Detect which cell encompasses the target text, then output its (x, y) center coordinate. 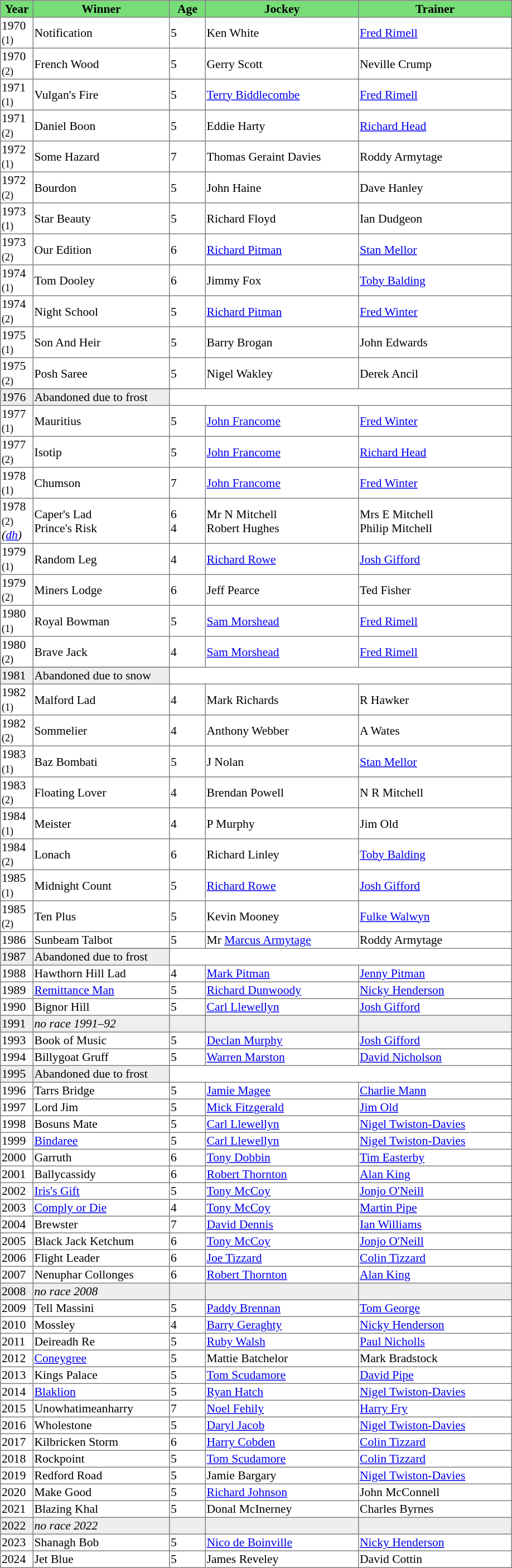
1974 (1) (17, 281)
Redford Road (101, 1475)
1988 (17, 973)
Brave Jack (101, 652)
1975 (2) (17, 373)
Jamie Magee (282, 1091)
Random Leg (101, 559)
Chumson (101, 483)
Sunbeam Talbot (101, 940)
Rockpoint (101, 1459)
Floating Lover (101, 793)
1973 (1) (17, 219)
2018 (17, 1459)
1987 (17, 957)
Barry Brogan (282, 342)
no race 2022 (101, 1526)
Billygoat Gruff (101, 1057)
2005 (17, 1241)
1995 (17, 1074)
1989 (17, 990)
Neville Crump (435, 64)
1977 (2) (17, 452)
Jenny Pitman (435, 973)
Terry Biddlecombe (282, 95)
John Haine (282, 187)
Tom George (435, 1308)
Abandoned due to snow (101, 676)
1975 (1) (17, 342)
1979 (1) (17, 559)
2003 (17, 1208)
1984 (1) (17, 823)
Bourdon (101, 187)
1991 (17, 1024)
Black Jack Ketchum (101, 1241)
Daniel Boon (101, 126)
1998 (17, 1124)
Trainer (435, 9)
2001 (17, 1174)
Martin Pipe (435, 1208)
Isotip (101, 452)
Mattie Batchelor (282, 1358)
Notification (101, 33)
1982 (1) (17, 699)
Blaklion (101, 1392)
Brendan Powell (282, 793)
Remittance Man (101, 990)
Lord Jim (101, 1107)
David Pipe (435, 1375)
1978 (1) (17, 483)
Richard Floyd (282, 219)
1976 (17, 397)
Year (17, 9)
2010 (17, 1325)
no race 2008 (101, 1291)
1980 (2) (17, 652)
1983 (1) (17, 761)
Fulke Walwyn (435, 916)
Bignor Hill (101, 1007)
Miners Lodge (101, 590)
John Edwards (435, 342)
Vulgan's Fire (101, 95)
64 (187, 521)
Jamie Bargary (282, 1475)
Midnight Count (101, 885)
P Murphy (282, 823)
1972 (1) (17, 157)
Jimmy Fox (282, 281)
Winner (101, 9)
Malford Lad (101, 699)
Tell Massini (101, 1308)
1984 (2) (17, 855)
Mark Pitman (282, 973)
Comply or Die (101, 1208)
2014 (17, 1392)
Deireadh Re (101, 1342)
Richard Dunwoody (282, 990)
N R Mitchell (435, 793)
Mark Bradstock (435, 1358)
1970 (1) (17, 33)
Caper's LadPrince's Risk (101, 521)
2002 (17, 1191)
Paul Nicholls (435, 1342)
2006 (17, 1258)
David Cottin (435, 1559)
Ian Williams (435, 1224)
Declan Murphy (282, 1040)
Sommelier (101, 731)
Ted Fisher (435, 590)
A Wates (435, 731)
J Nolan (282, 761)
Kings Palace (101, 1375)
Joe Tizzard (282, 1258)
David Dennis (282, 1224)
1994 (17, 1057)
Baz Bombati (101, 761)
Night School (101, 311)
Book of Music (101, 1040)
1997 (17, 1107)
Mossley (101, 1325)
Brewster (101, 1224)
Blazing Khal (101, 1509)
1981 (17, 676)
Ballycassidy (101, 1174)
no race 1991–92 (101, 1024)
Mauritius (101, 421)
1970 (2) (17, 64)
Tony Dobbin (282, 1157)
Ryan Hatch (282, 1392)
Kilbricken Storm (101, 1442)
2022 (17, 1526)
Bosuns Mate (101, 1124)
James Reveley (282, 1559)
2015 (17, 1408)
1982 (2) (17, 731)
Shanagh Bob (101, 1542)
Some Hazard (101, 157)
1996 (17, 1091)
1973 (2) (17, 249)
Gerry Scott (282, 64)
Posh Saree (101, 373)
R Hawker (435, 699)
Paddy Brennan (282, 1308)
1983 (2) (17, 793)
John McConnell (435, 1492)
Richard Johnson (282, 1492)
1979 (2) (17, 590)
French Wood (101, 64)
Mr N MitchellRobert Hughes (282, 521)
Mark Richards (282, 699)
Age (187, 9)
Eddie Harty (282, 126)
Iris's Gift (101, 1191)
Royal Bowman (101, 621)
Flight Leader (101, 1258)
2000 (17, 1157)
Ruby Walsh (282, 1342)
Noel Fehily (282, 1408)
2004 (17, 1224)
Kevin Mooney (282, 916)
2008 (17, 1291)
2012 (17, 1358)
Jockey (282, 9)
Nico de Boinville (282, 1542)
1999 (17, 1141)
Richard Linley (282, 855)
Unowhatimeanharry (101, 1408)
Hawthorn Hill Lad (101, 973)
2023 (17, 1542)
Ken White (282, 33)
Mrs E MitchellPhilip Mitchell (435, 521)
Tom Dooley (101, 281)
Daryl Jacob (282, 1425)
Tarrs Bridge (101, 1091)
1972 (2) (17, 187)
Son And Heir (101, 342)
Our Edition (101, 249)
Barry Geraghty (282, 1325)
2024 (17, 1559)
Charles Byrnes (435, 1509)
1985 (2) (17, 916)
2009 (17, 1308)
1971 (2) (17, 126)
1986 (17, 940)
1980 (1) (17, 621)
2013 (17, 1375)
Garruth (101, 1157)
Mick Fitzgerald (282, 1107)
2019 (17, 1475)
Bindaree (101, 1141)
Jet Blue (101, 1559)
1974 (2) (17, 311)
2017 (17, 1442)
Jeff Pearce (282, 590)
1993 (17, 1040)
Wholestone (101, 1425)
1990 (17, 1007)
2016 (17, 1425)
Ian Dudgeon (435, 219)
1985 (1) (17, 885)
Donal McInerney (282, 1509)
2021 (17, 1509)
Lonach (101, 855)
Nenuphar Collonges (101, 1275)
Ten Plus (101, 916)
Tim Easterby (435, 1157)
Charlie Mann (435, 1091)
Anthony Webber (282, 731)
Harry Fry (435, 1408)
Warren Marston (282, 1057)
Harry Cobden (282, 1442)
1978 (2)(dh) (17, 521)
1977 (1) (17, 421)
Mr Marcus Armytage (282, 940)
Meister (101, 823)
David Nicholson (435, 1057)
1971 (1) (17, 95)
Star Beauty (101, 219)
Nigel Wakley (282, 373)
Derek Ancil (435, 373)
Thomas Geraint Davies (282, 157)
Make Good (101, 1492)
2011 (17, 1342)
2007 (17, 1275)
Dave Hanley (435, 187)
2020 (17, 1492)
Coneygree (101, 1358)
